Pinpoint the cell where the given text exists, returning its [X, Y] midpoint coordinate. 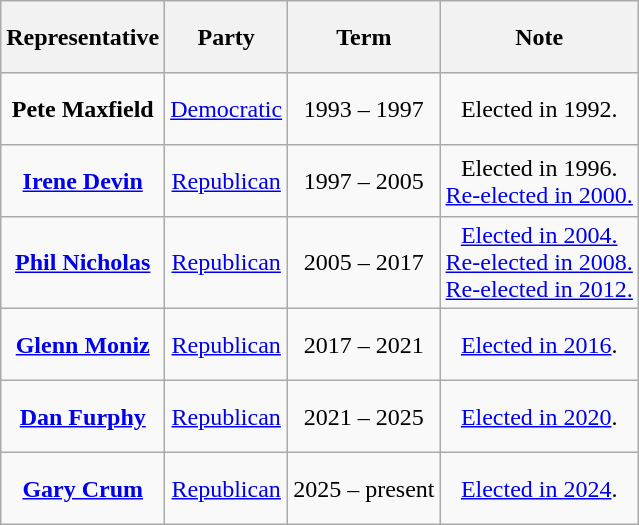
1993 – 1997 [364, 109]
Elected in 1996.Re-elected in 2000. [539, 181]
Democratic [226, 109]
Elected in 2004.Re-elected in 2008.Re-elected in 2012. [539, 263]
Elected in 1992. [539, 109]
Representative [83, 37]
Elected in 2020. [539, 417]
Elected in 2016. [539, 345]
Glenn Moniz [83, 345]
Note [539, 37]
Party [226, 37]
Term [364, 37]
Elected in 2024. [539, 489]
2005 – 2017 [364, 263]
Dan Furphy [83, 417]
Irene Devin [83, 181]
Phil Nicholas [83, 263]
2025 – present [364, 489]
1997 – 2005 [364, 181]
2021 – 2025 [364, 417]
Gary Crum [83, 489]
2017 – 2021 [364, 345]
Pete Maxfield [83, 109]
